Detect which cell encompasses the target text, then output its [X, Y] center coordinate. 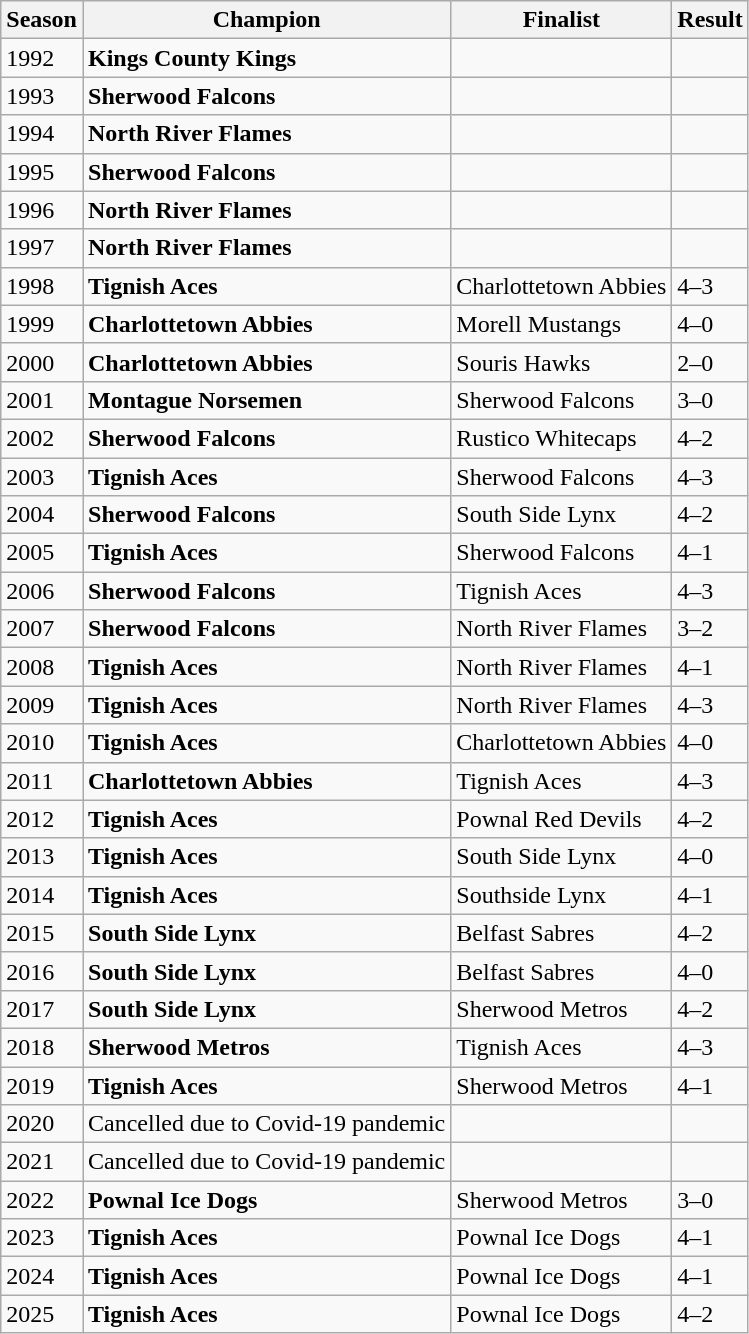
Finalist [562, 20]
3–2 [710, 629]
Champion [266, 20]
2024 [42, 1276]
2019 [42, 1085]
1996 [42, 210]
2006 [42, 591]
2021 [42, 1162]
1995 [42, 172]
Season [42, 20]
2003 [42, 477]
2012 [42, 819]
2008 [42, 667]
2016 [42, 971]
Rustico Whitecaps [562, 438]
2020 [42, 1124]
Souris Hawks [562, 362]
2004 [42, 515]
2009 [42, 705]
1992 [42, 58]
2023 [42, 1238]
Morell Mustangs [562, 324]
2–0 [710, 362]
Southside Lynx [562, 895]
2018 [42, 1047]
2005 [42, 553]
2014 [42, 895]
2002 [42, 438]
2015 [42, 933]
1993 [42, 96]
1997 [42, 248]
2001 [42, 400]
2000 [42, 362]
Pownal Red Devils [562, 819]
Kings County Kings [266, 58]
2013 [42, 857]
2017 [42, 1009]
Result [710, 20]
Montague Norsemen [266, 400]
2011 [42, 781]
2025 [42, 1314]
2022 [42, 1200]
2007 [42, 629]
1999 [42, 324]
1994 [42, 134]
1998 [42, 286]
2010 [42, 743]
